Provide the (X, Y) coordinate of the cell's center where the given text is located.  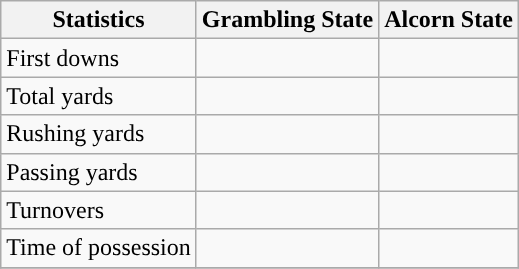
Rushing yards (99, 134)
Turnovers (99, 210)
First downs (99, 58)
Alcorn State (449, 20)
Time of possession (99, 248)
Passing yards (99, 172)
Grambling State (287, 20)
Total yards (99, 96)
Statistics (99, 20)
